From the cell containing the given text, extract its center point as [x, y] coordinate. 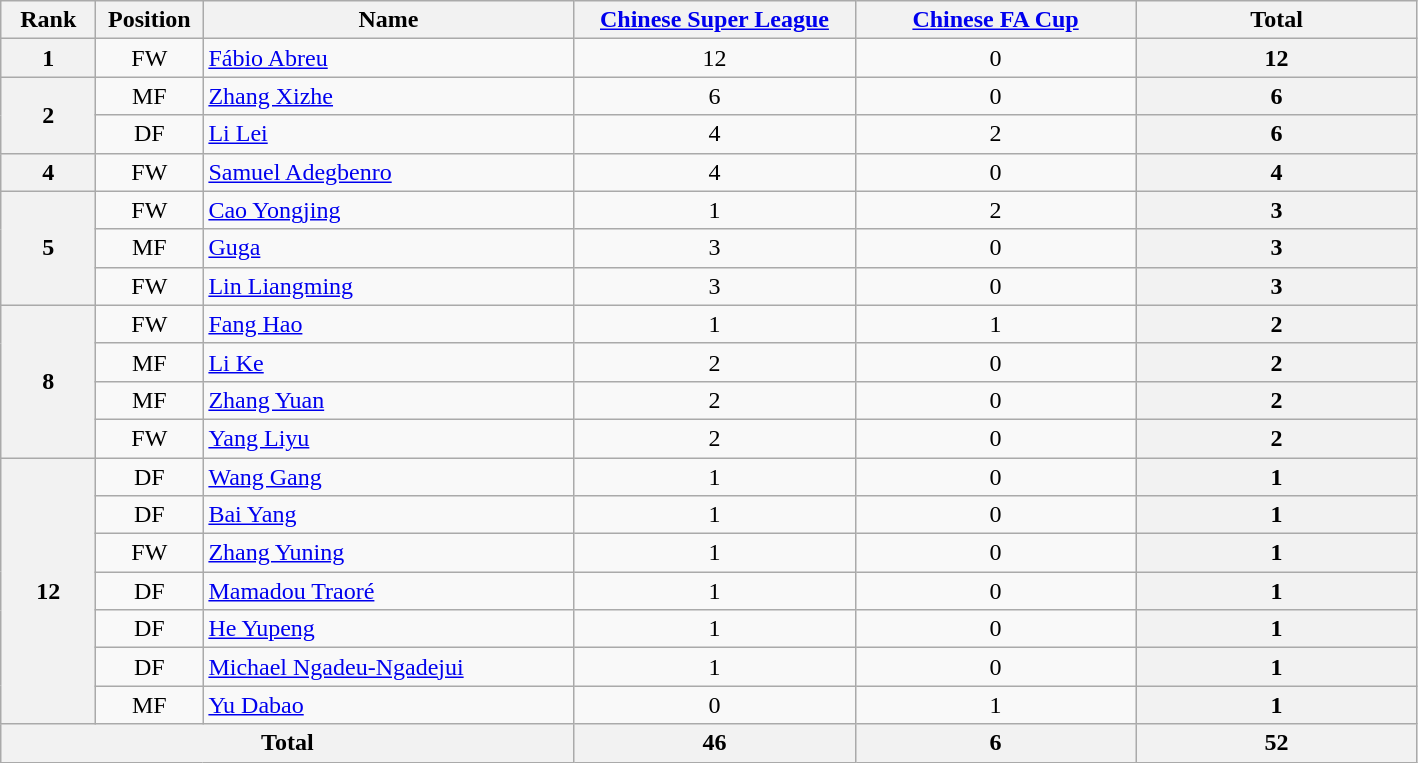
Fábio Abreu [388, 58]
52 [1276, 743]
Michael Ngadeu-Ngadejui [388, 667]
Wang Gang [388, 477]
Lin Liangming [388, 286]
Name [388, 20]
Bai Yang [388, 515]
Guga [388, 248]
Li Ke [388, 362]
Rank [48, 20]
Zhang Yuan [388, 400]
Cao Yongjing [388, 210]
Fang Hao [388, 324]
Yang Liyu [388, 438]
8 [48, 381]
Position [150, 20]
Chinese Super League [714, 20]
He Yupeng [388, 629]
5 [48, 248]
Chinese FA Cup [996, 20]
Zhang Yuning [388, 553]
Samuel Adegbenro [388, 172]
46 [714, 743]
Yu Dabao [388, 705]
Li Lei [388, 134]
Zhang Xizhe [388, 96]
Mamadou Traoré [388, 591]
